Find where the given text appears and provide that cell's center as (x, y) coordinate. 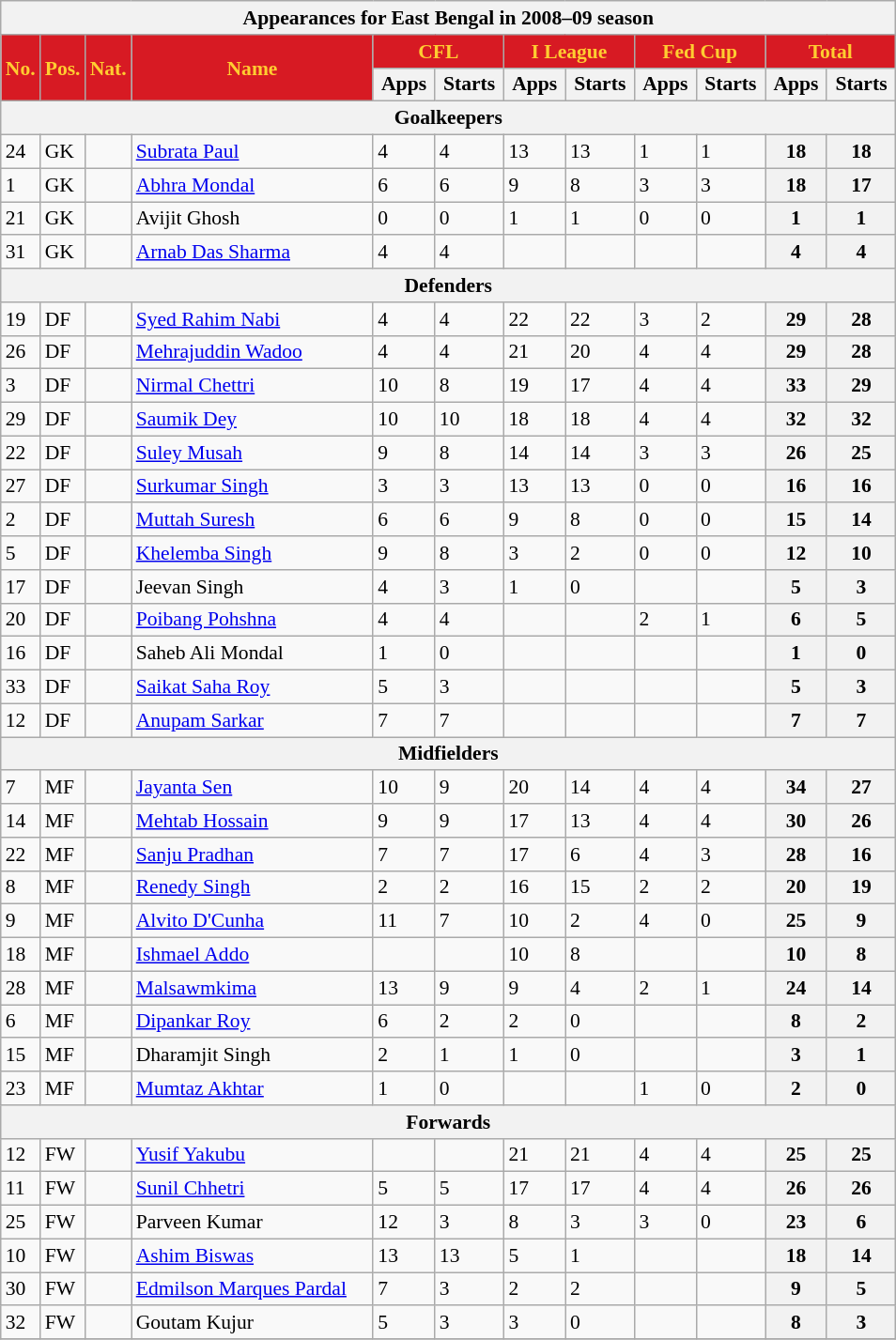
Ishmael Addo (253, 955)
Jeevan Singh (253, 587)
Mehtab Hossain (253, 821)
Renedy Singh (253, 887)
Forwards (449, 1122)
Goalkeepers (449, 118)
Pos. (63, 68)
Suley Musah (253, 453)
Abhra Mondal (253, 185)
Saumik Dey (253, 420)
Mehrajuddin Wadoo (253, 352)
Khelemba Singh (253, 553)
Total (830, 52)
Defenders (449, 285)
Yusif Yakubu (253, 1155)
31 (21, 253)
Ashim Biswas (253, 1255)
Sanju Pradhan (253, 855)
Nirmal Chettri (253, 386)
Malsawmkima (253, 988)
CFL (438, 52)
No. (21, 68)
34 (796, 788)
Muttah Suresh (253, 520)
Alvito D'Cunha (253, 921)
Avijit Ghosh (253, 219)
Fed Cup (701, 52)
Jayanta Sen (253, 788)
Dipankar Roy (253, 1022)
Mumtaz Akhtar (253, 1088)
Appearances for East Bengal in 2008–09 season (449, 18)
Anupam Sarkar (253, 720)
Goutam Kujur (253, 1323)
Syed Rahim Nabi (253, 319)
Nat. (109, 68)
Edmilson Marques Pardal (253, 1289)
Saikat Saha Roy (253, 687)
I League (569, 52)
Sunil Chhetri (253, 1189)
Midfielders (449, 754)
Arnab Das Sharma (253, 253)
Saheb Ali Mondal (253, 654)
Parveen Kumar (253, 1223)
Poibang Pohshna (253, 620)
Dharamjit Singh (253, 1055)
Name (253, 68)
Subrata Paul (253, 152)
Surkumar Singh (253, 486)
